Search for the cell housing the specified text and yield its [X, Y] center coordinate. 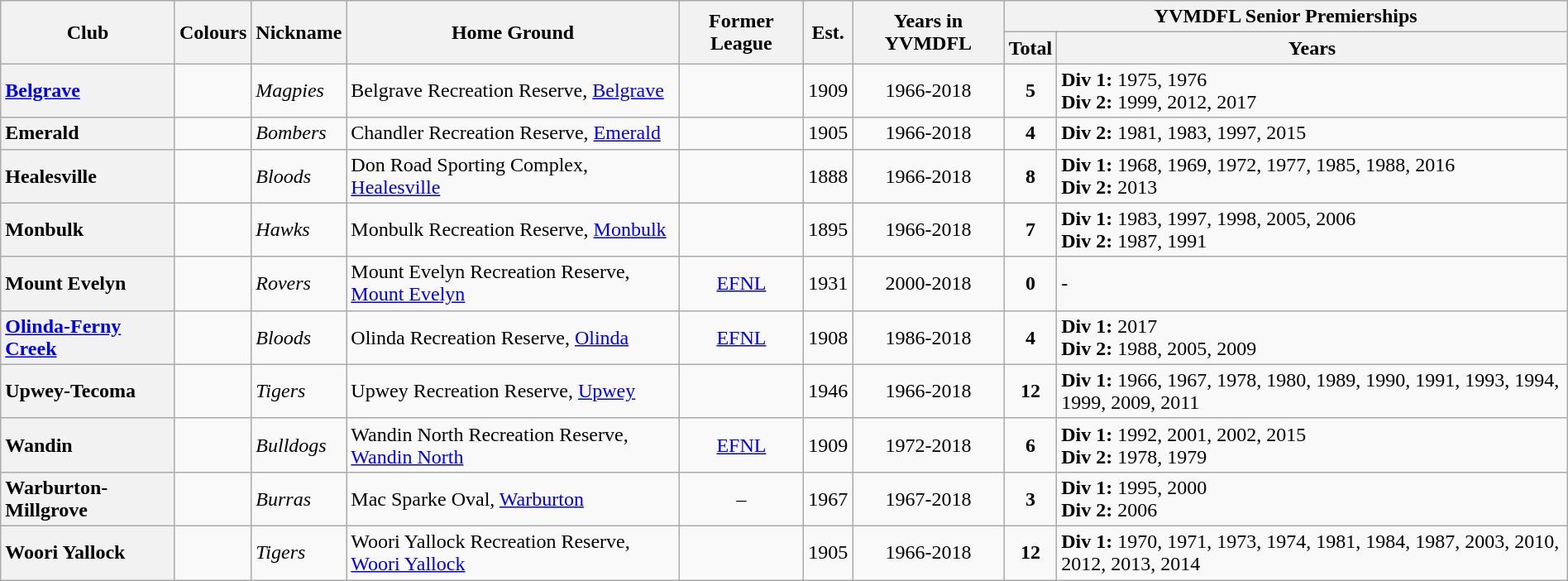
Woori Yallock [88, 553]
Rovers [299, 283]
Wandin North Recreation Reserve, Wandin North [513, 445]
- [1312, 283]
Belgrave Recreation Reserve, Belgrave [513, 91]
Woori Yallock Recreation Reserve, Woori Yallock [513, 553]
Total [1030, 48]
Chandler Recreation Reserve, Emerald [513, 133]
1888 [829, 175]
Div 1: 1968, 1969, 1972, 1977, 1985, 1988, 2016 Div 2: 2013 [1312, 175]
Home Ground [513, 32]
Div 1: 2017Div 2: 1988, 2005, 2009 [1312, 338]
1967-2018 [928, 498]
Div 2: 1981, 1983, 1997, 2015 [1312, 133]
Monbulk [88, 230]
Div 1: 1992, 2001, 2002, 2015Div 2: 1978, 1979 [1312, 445]
1895 [829, 230]
Colours [213, 32]
Div 1: 1983, 1997, 1998, 2005, 2006Div 2: 1987, 1991 [1312, 230]
1931 [829, 283]
0 [1030, 283]
Wandin [88, 445]
Belgrave [88, 91]
1967 [829, 498]
8 [1030, 175]
5 [1030, 91]
Healesville [88, 175]
Warburton-Millgrove [88, 498]
Upwey-Tecoma [88, 391]
Div 1: 1975, 1976Div 2: 1999, 2012, 2017 [1312, 91]
Hawks [299, 230]
Mount Evelyn Recreation Reserve, Mount Evelyn [513, 283]
Mac Sparke Oval, Warburton [513, 498]
Div 1: 1970, 1971, 1973, 1974, 1981, 1984, 1987, 2003, 2010, 2012, 2013, 2014 [1312, 553]
1972-2018 [928, 445]
Mount Evelyn [88, 283]
3 [1030, 498]
2000-2018 [928, 283]
Magpies [299, 91]
Nickname [299, 32]
Club [88, 32]
6 [1030, 445]
YVMDFL Senior Premierships [1285, 17]
Don Road Sporting Complex, Healesville [513, 175]
1946 [829, 391]
Monbulk Recreation Reserve, Monbulk [513, 230]
Burras [299, 498]
Div 1: 1995, 2000Div 2: 2006 [1312, 498]
Bulldogs [299, 445]
1908 [829, 338]
Olinda Recreation Reserve, Olinda [513, 338]
Div 1: 1966, 1967, 1978, 1980, 1989, 1990, 1991, 1993, 1994, 1999, 2009, 2011 [1312, 391]
– [741, 498]
Years [1312, 48]
Emerald [88, 133]
Est. [829, 32]
Upwey Recreation Reserve, Upwey [513, 391]
Years in YVMDFL [928, 32]
7 [1030, 230]
1986-2018 [928, 338]
Former League [741, 32]
Bombers [299, 133]
Olinda-Ferny Creek [88, 338]
